Extract the (X, Y) coordinate from the center of the cell holding the provided text.  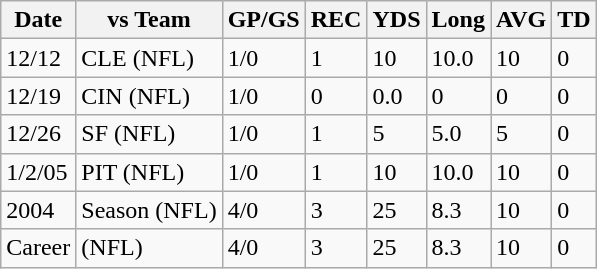
12/12 (38, 58)
0.0 (396, 96)
vs Team (149, 20)
(NFL) (149, 248)
12/19 (38, 96)
PIT (NFL) (149, 172)
REC (336, 20)
YDS (396, 20)
SF (NFL) (149, 134)
2004 (38, 210)
Season (NFL) (149, 210)
1/2/05 (38, 172)
5.0 (458, 134)
AVG (520, 20)
CLE (NFL) (149, 58)
GP/GS (264, 20)
Long (458, 20)
Career (38, 248)
TD (574, 20)
12/26 (38, 134)
Date (38, 20)
CIN (NFL) (149, 96)
